Detect which cell encompasses the target text, then output its (X, Y) center coordinate. 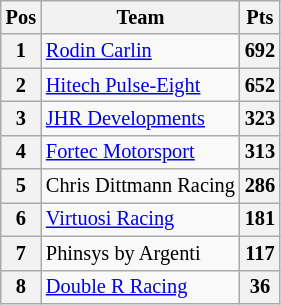
Double R Racing (140, 287)
JHR Developments (140, 118)
36 (260, 287)
6 (21, 219)
652 (260, 85)
313 (260, 152)
8 (21, 287)
Virtuosi Racing (140, 219)
Hitech Pulse-Eight (140, 85)
2 (21, 85)
4 (21, 152)
117 (260, 253)
323 (260, 118)
7 (21, 253)
Pts (260, 17)
Fortec Motorsport (140, 152)
692 (260, 51)
3 (21, 118)
Rodin Carlin (140, 51)
Phinsys by Argenti (140, 253)
5 (21, 186)
286 (260, 186)
Team (140, 17)
1 (21, 51)
Pos (21, 17)
Chris Dittmann Racing (140, 186)
181 (260, 219)
